Extract the (X, Y) coordinate from the center of the cell holding the provided text.  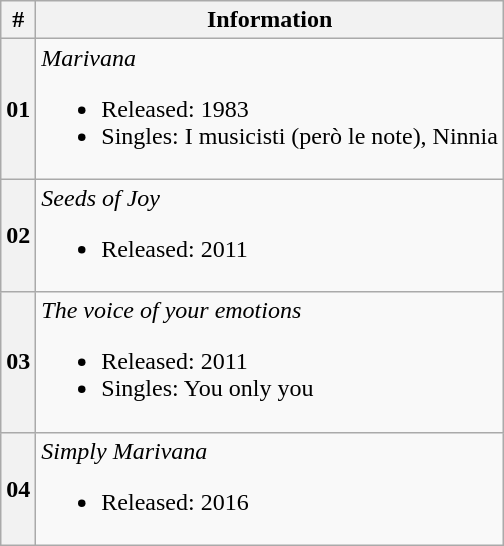
01 (18, 109)
Seeds of JoyReleased: 2011 (270, 236)
# (18, 20)
03 (18, 362)
Simply MarivanaReleased: 2016 (270, 488)
04 (18, 488)
MarivanaReleased: 1983Singles: I musicisti (però le note), Ninnia (270, 109)
Information (270, 20)
02 (18, 236)
The voice of your emotionsReleased: 2011Singles: You only you (270, 362)
